From the cell containing the given text, extract its center point as (X, Y) coordinate. 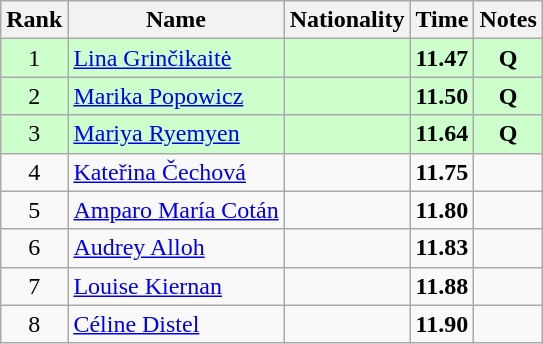
6 (34, 248)
Céline Distel (176, 324)
Rank (34, 20)
11.90 (442, 324)
11.88 (442, 286)
Louise Kiernan (176, 286)
2 (34, 96)
11.75 (442, 172)
Mariya Ryemyen (176, 134)
11.83 (442, 248)
Lina Grinčikaitė (176, 58)
Amparo María Cotán (176, 210)
11.50 (442, 96)
5 (34, 210)
7 (34, 286)
1 (34, 58)
Kateřina Čechová (176, 172)
Nationality (347, 20)
8 (34, 324)
3 (34, 134)
11.80 (442, 210)
4 (34, 172)
Notes (508, 20)
11.47 (442, 58)
Name (176, 20)
Audrey Alloh (176, 248)
11.64 (442, 134)
Marika Popowicz (176, 96)
Time (442, 20)
